Detect which cell encompasses the target text, then output its [x, y] center coordinate. 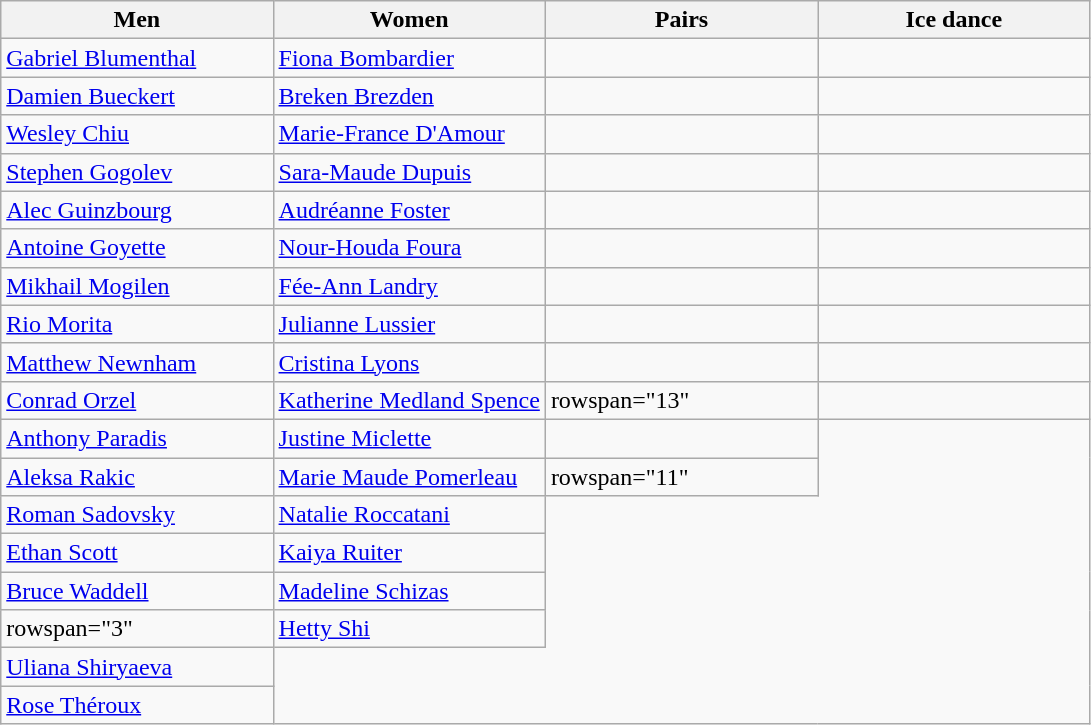
Justine Miclette [409, 438]
Women [409, 20]
Matthew Newnham [137, 362]
Wesley Chiu [137, 134]
Kaiya Ruiter [409, 553]
Julianne Lussier [409, 324]
Nour-Houda Foura [409, 248]
Breken Brezden [409, 96]
Conrad Orzel [137, 400]
Fiona Bombardier [409, 58]
rowspan="13" [681, 400]
rowspan="3" [137, 629]
Pairs [681, 20]
Anthony Paradis [137, 438]
Damien Bueckert [137, 96]
Bruce Waddell [137, 591]
Mikhail Mogilen [137, 286]
Ice dance [954, 20]
Madeline Schizas [409, 591]
Marie Maude Pomerleau [409, 477]
Gabriel Blumenthal [137, 58]
Fée-Ann Landry [409, 286]
Hetty Shi [409, 629]
Audréanne Foster [409, 210]
Rose Théroux [137, 705]
Marie-France D'Amour [409, 134]
Stephen Gogolev [137, 172]
Alec Guinzbourg [137, 210]
Ethan Scott [137, 553]
Katherine Medland Spence [409, 400]
Rio Morita [137, 324]
rowspan="11" [681, 477]
Roman Sadovsky [137, 515]
Uliana Shiryaeva [137, 667]
Sara-Maude Dupuis [409, 172]
Cristina Lyons [409, 362]
Aleksa Rakic [137, 477]
Antoine Goyette [137, 248]
Natalie Roccatani [409, 515]
Men [137, 20]
